Return [X, Y] of the center of cell containing provided text 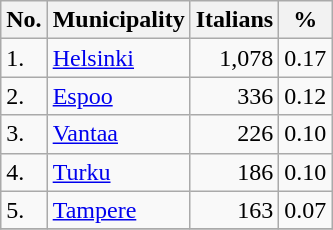
226 [234, 134]
Vantaa [118, 134]
336 [234, 96]
Italians [234, 20]
No. [24, 20]
Helsinki [118, 58]
4. [24, 172]
1. [24, 58]
0.07 [306, 210]
186 [234, 172]
1,078 [234, 58]
3. [24, 134]
2. [24, 96]
Espoo [118, 96]
0.17 [306, 58]
Municipality [118, 20]
163 [234, 210]
Tampere [118, 210]
0.12 [306, 96]
5. [24, 210]
Turku [118, 172]
% [306, 20]
